Scan for the cell matching the given text and deliver its (X, Y) coordinate at center. 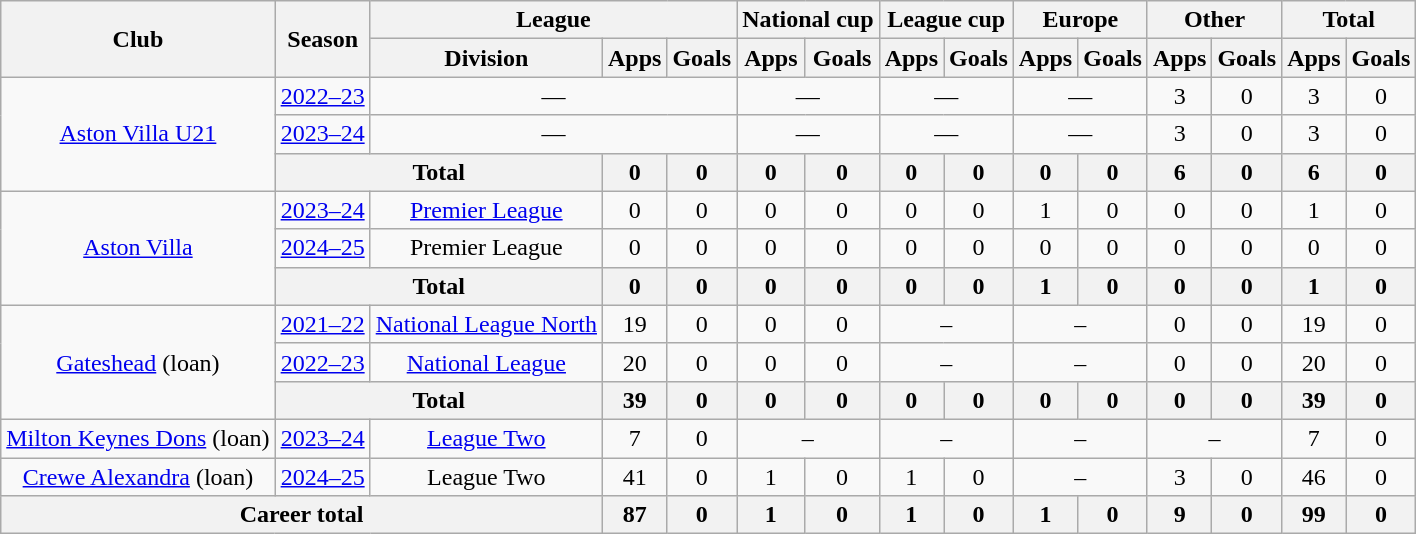
Club (138, 39)
National League North (486, 324)
Division (486, 58)
Aston Villa U21 (138, 134)
Milton Keynes Dons (loan) (138, 438)
41 (634, 477)
99 (1314, 515)
Crewe Alexandra (loan) (138, 477)
Other (1214, 20)
League cup (946, 20)
46 (1314, 477)
Gateshead (loan) (138, 362)
Career total (302, 515)
National cup (808, 20)
Europe (1080, 20)
2021–22 (322, 324)
87 (634, 515)
9 (1179, 515)
National League (486, 362)
Season (322, 39)
Aston Villa (138, 248)
League (553, 20)
